Locate the cell with the specified text and output its [X, Y] center coordinate. 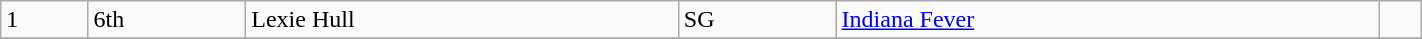
SG [757, 20]
Lexie Hull [462, 20]
6th [167, 20]
1 [44, 20]
Indiana Fever [1108, 20]
